Determine the (X, Y) coordinate at the center of the cell enclosing the given text.  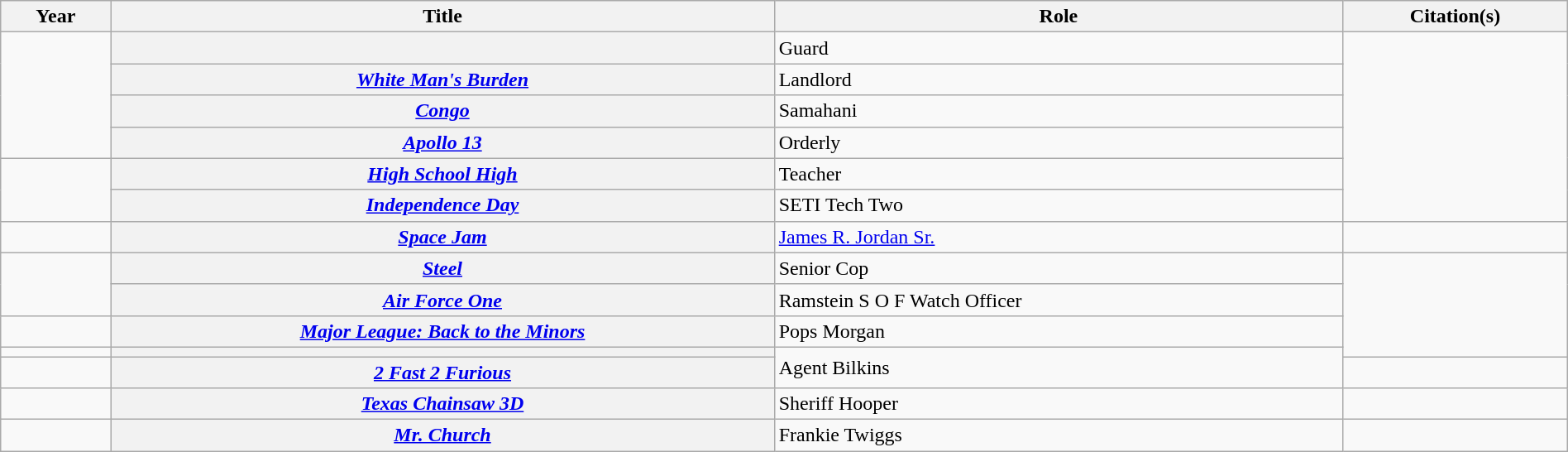
Air Force One (442, 300)
James R. Jordan Sr. (1059, 237)
Ramstein S O F Watch Officer (1059, 300)
Senior Cop (1059, 268)
Role (1059, 17)
Major League: Back to the Minors (442, 331)
White Man's Burden (442, 79)
Space Jam (442, 237)
Agent Bilkins (1059, 368)
Pops Morgan (1059, 331)
Sheriff Hooper (1059, 404)
Guard (1059, 48)
Samahani (1059, 111)
Year (56, 17)
Frankie Twiggs (1059, 435)
Citation(s) (1456, 17)
Mr. Church (442, 435)
Teacher (1059, 174)
Orderly (1059, 142)
SETI Tech Two (1059, 205)
Congo (442, 111)
Landlord (1059, 79)
High School High (442, 174)
Independence Day (442, 205)
Texas Chainsaw 3D (442, 404)
2 Fast 2 Furious (442, 372)
Steel (442, 268)
Title (442, 17)
Apollo 13 (442, 142)
